Identify which cell holds the provided text, then report its [X, Y] central coordinate. 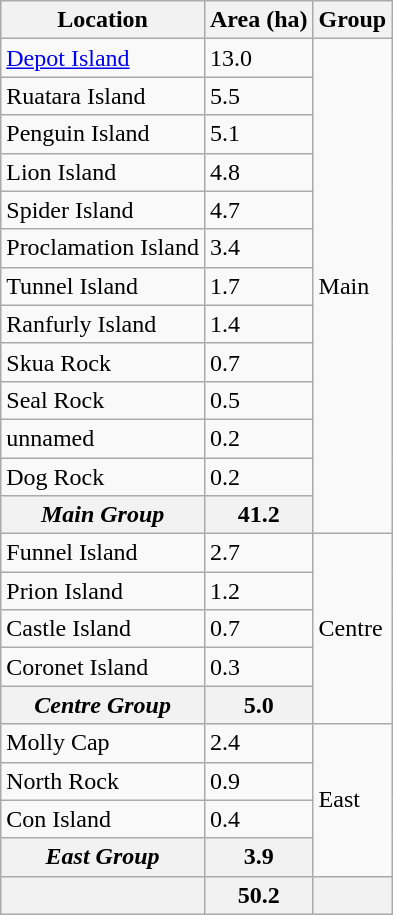
1.4 [258, 324]
4.7 [258, 210]
Castle Island [103, 629]
Dog Rock [103, 477]
0.5 [258, 400]
Ranfurly Island [103, 324]
Prion Island [103, 591]
5.0 [258, 705]
Proclamation Island [103, 248]
Depot Island [103, 58]
Spider Island [103, 210]
Skua Rock [103, 362]
Ruatara Island [103, 96]
1.2 [258, 591]
Seal Rock [103, 400]
Centre [352, 629]
East Group [103, 857]
Centre Group [103, 705]
13.0 [258, 58]
Molly Cap [103, 743]
0.4 [258, 819]
4.8 [258, 172]
unnamed [103, 438]
Group [352, 20]
North Rock [103, 781]
5.5 [258, 96]
East [352, 800]
Penguin Island [103, 134]
3.9 [258, 857]
2.7 [258, 553]
Lion Island [103, 172]
Main Group [103, 515]
Tunnel Island [103, 286]
41.2 [258, 515]
2.4 [258, 743]
3.4 [258, 248]
Funnel Island [103, 553]
0.3 [258, 667]
Main [352, 286]
Location [103, 20]
Area (ha) [258, 20]
Con Island [103, 819]
50.2 [258, 895]
0.9 [258, 781]
Coronet Island [103, 667]
5.1 [258, 134]
1.7 [258, 286]
